Identify which cell holds the provided text, then report its [x, y] central coordinate. 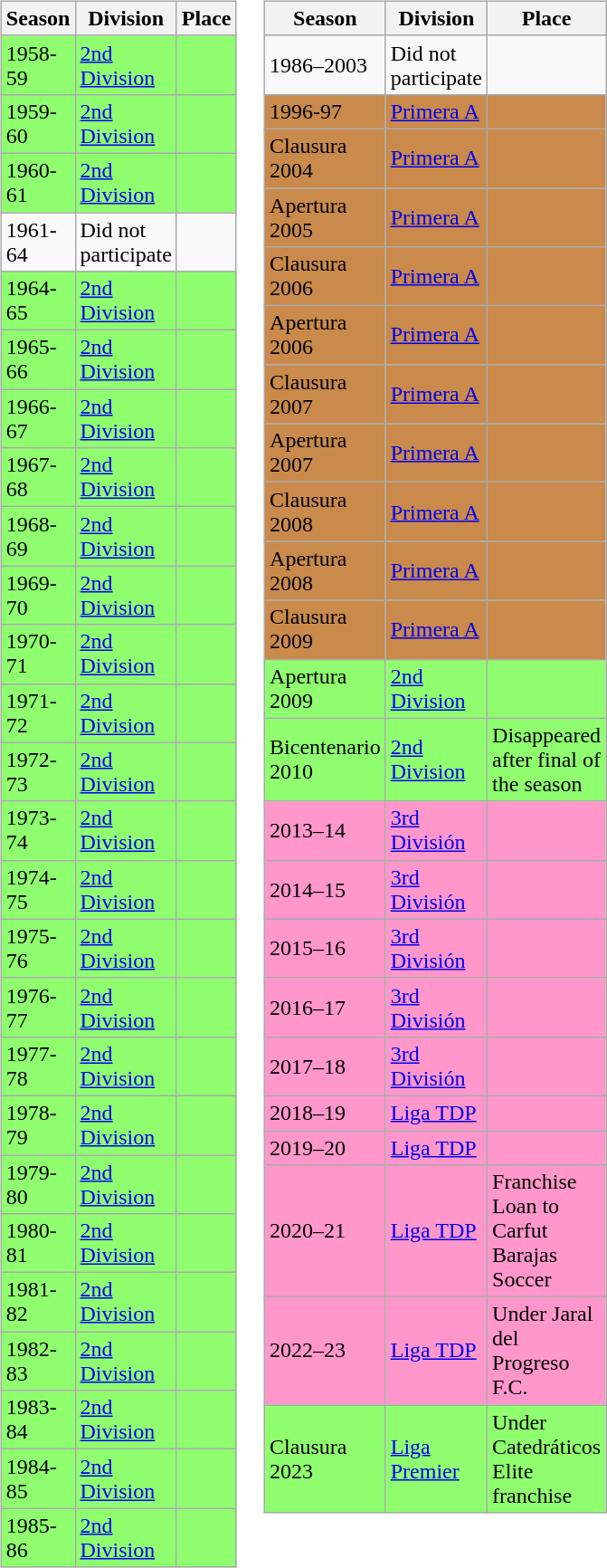
1968-69 [38, 536]
1959-60 [38, 123]
Clausura 2008 [326, 512]
1973-74 [38, 831]
1982-83 [38, 1362]
2014–15 [326, 889]
Under Catedráticos Elite franchise [546, 1459]
1984-85 [38, 1479]
1996-97 [326, 111]
Apertura 2009 [326, 688]
1960-61 [38, 183]
2020–21 [326, 1231]
1985-86 [38, 1537]
1978-79 [38, 1124]
1977-78 [38, 1066]
Bicentenario 2010 [326, 760]
Clausura 2023 [326, 1459]
1986–2003 [326, 65]
2013–14 [326, 831]
1966-67 [38, 418]
2019–20 [326, 1147]
Liga Premier [436, 1459]
1976-77 [38, 1007]
2017–18 [326, 1066]
Clausura 2006 [326, 277]
1958-59 [38, 65]
1964-65 [38, 301]
1967-68 [38, 478]
1965-66 [38, 360]
2015–16 [326, 949]
1969-70 [38, 596]
Franchise Loan to Carfut Barajas Soccer [546, 1231]
1971-72 [38, 713]
Apertura 2006 [326, 335]
Apertura 2008 [326, 570]
1975-76 [38, 949]
Clausura 2009 [326, 630]
1981-82 [38, 1302]
1983-84 [38, 1420]
Under Jaral del Progreso F.C. [546, 1351]
Clausura 2007 [326, 395]
1970-71 [38, 654]
2016–17 [326, 1007]
1974-75 [38, 889]
Apertura 2007 [326, 453]
2022–23 [326, 1351]
1972-73 [38, 771]
Disappeared after final of the season [546, 760]
Clausura 2004 [326, 158]
Apertura 2005 [326, 217]
1979-80 [38, 1184]
1980-81 [38, 1244]
1961-64 [38, 241]
2018–19 [326, 1113]
